Extract the [x, y] coordinate from the center of the cell holding the provided text.  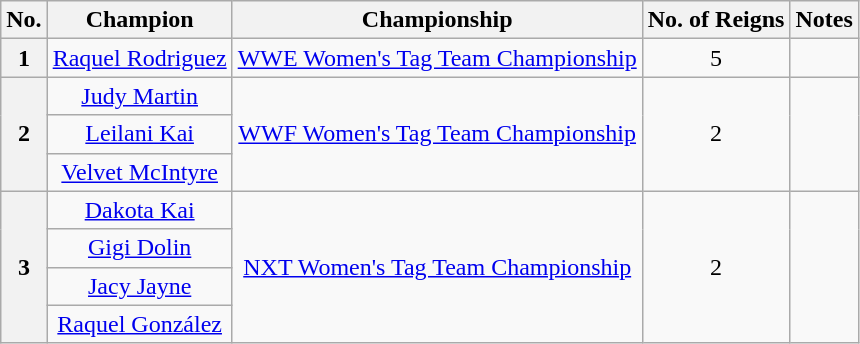
Judy Martin [140, 96]
1 [24, 58]
Velvet McIntyre [140, 172]
Raquel González [140, 324]
Notes [824, 20]
5 [716, 58]
Dakota Kai [140, 210]
NXT Women's Tag Team Championship [437, 267]
Jacy Jayne [140, 286]
Gigi Dolin [140, 248]
WWE Women's Tag Team Championship [437, 58]
Championship [437, 20]
Raquel Rodriguez [140, 58]
No. of Reigns [716, 20]
3 [24, 267]
Champion [140, 20]
WWF Women's Tag Team Championship [437, 134]
Leilani Kai [140, 134]
No. [24, 20]
